Identify which cell holds the provided text, then report its (x, y) central coordinate. 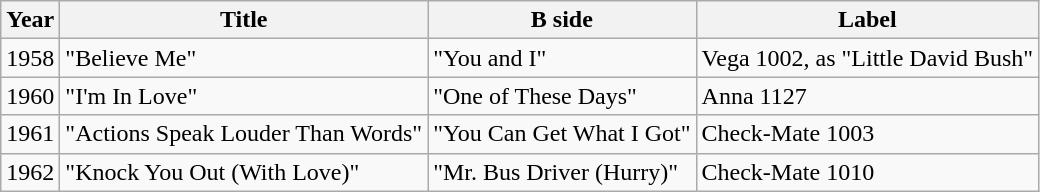
"Knock You Out (With Love)" (244, 172)
"You Can Get What I Got" (562, 134)
"One of These Days" (562, 96)
Vega 1002, as "Little David Bush" (868, 58)
1961 (30, 134)
"Believe Me" (244, 58)
Check-Mate 1010 (868, 172)
"Mr. Bus Driver (Hurry)" (562, 172)
Check-Mate 1003 (868, 134)
1958 (30, 58)
"You and I" (562, 58)
"I'm In Love" (244, 96)
"Actions Speak Louder Than Words" (244, 134)
Label (868, 20)
1960 (30, 96)
Year (30, 20)
B side (562, 20)
Anna 1127 (868, 96)
1962 (30, 172)
Title (244, 20)
